Extract the [x, y] coordinate from the center of the cell holding the provided text.  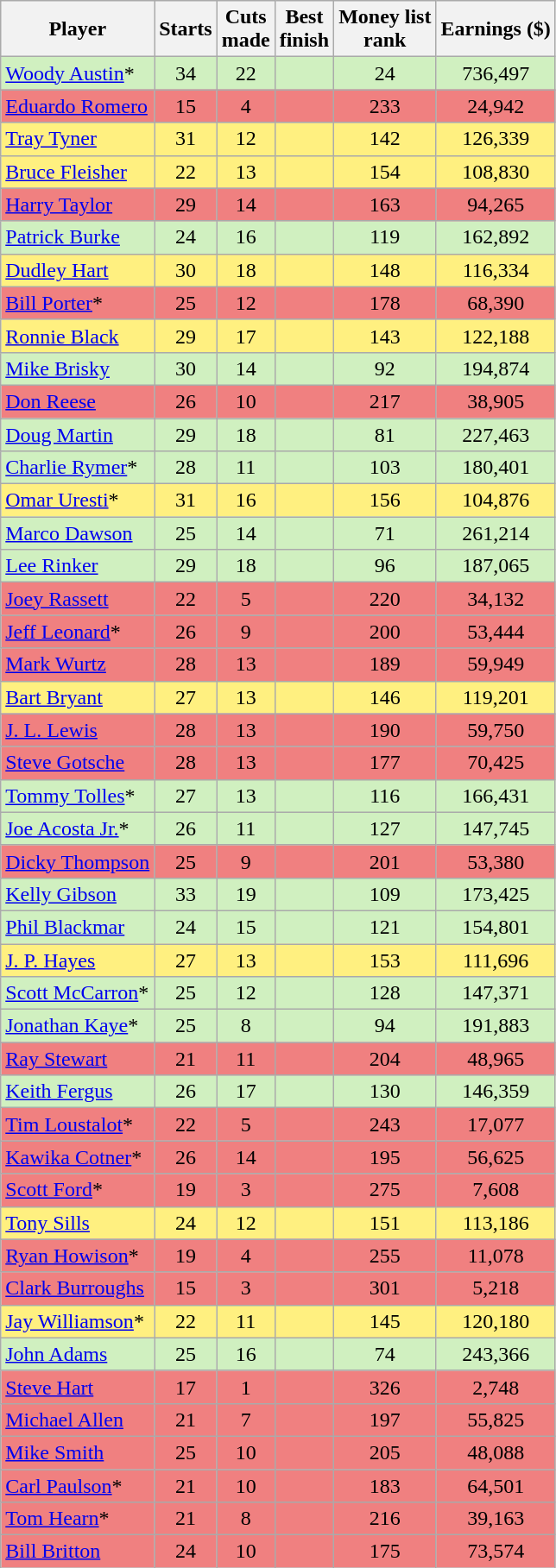
John Adams [78, 1354]
233 [385, 106]
Doug Martin [78, 434]
121 [385, 927]
Scott McCarron* [78, 993]
195 [385, 1157]
Player [78, 29]
39,163 [496, 1519]
127 [385, 828]
11,078 [496, 1256]
34,132 [496, 599]
38,905 [496, 401]
147,745 [496, 828]
Clark Burroughs [78, 1288]
162,892 [496, 237]
128 [385, 993]
Ronnie Black [78, 336]
Don Reese [78, 401]
113,186 [496, 1223]
34 [186, 73]
104,876 [496, 501]
59,750 [496, 730]
Money listrank [385, 29]
J. P. Hayes [78, 960]
Dudley Hart [78, 270]
736,497 [496, 73]
Joey Rassett [78, 599]
Patrick Burke [78, 237]
53,380 [496, 861]
Phil Blackmar [78, 927]
92 [385, 368]
33 [186, 894]
Lee Rinker [78, 566]
Carl Paulson* [78, 1485]
2,748 [496, 1387]
Tommy Tolles* [78, 796]
216 [385, 1519]
Tray Tyner [78, 139]
Mark Wurtz [78, 664]
173,425 [496, 894]
143 [385, 336]
154 [385, 172]
119,201 [496, 697]
Ray Stewart [78, 1059]
183 [385, 1485]
48,965 [496, 1059]
68,390 [496, 303]
Jeff Leonard* [78, 632]
Bruce Fleisher [78, 172]
126,339 [496, 139]
130 [385, 1092]
Tom Hearn* [78, 1519]
Starts [186, 29]
Joe Acosta Jr.* [78, 828]
Steve Hart [78, 1387]
17,077 [496, 1124]
5,218 [496, 1288]
154,801 [496, 927]
Bestfinish [304, 29]
Kelly Gibson [78, 894]
243 [385, 1124]
24,942 [496, 106]
94 [385, 1026]
Ryan Howison* [78, 1256]
Jay Williamson* [78, 1321]
55,825 [496, 1420]
201 [385, 861]
Kawika Cotner* [78, 1157]
Woody Austin* [78, 73]
Omar Uresti* [78, 501]
74 [385, 1354]
200 [385, 632]
190 [385, 730]
153 [385, 960]
111,696 [496, 960]
147,371 [496, 993]
Bart Bryant [78, 697]
Mike Smith [78, 1452]
175 [385, 1552]
243,366 [496, 1354]
217 [385, 401]
Steve Gotsche [78, 763]
145 [385, 1321]
Harry Taylor [78, 205]
142 [385, 139]
191,883 [496, 1026]
71 [385, 533]
70,425 [496, 763]
163 [385, 205]
220 [385, 599]
1 [245, 1387]
Earnings ($) [496, 29]
146,359 [496, 1092]
205 [385, 1452]
Cutsmade [245, 29]
94,265 [496, 205]
261,214 [496, 533]
56,625 [496, 1157]
81 [385, 434]
119 [385, 237]
7 [245, 1420]
146 [385, 697]
204 [385, 1059]
255 [385, 1256]
Bill Britton [78, 1552]
73,574 [496, 1552]
189 [385, 664]
177 [385, 763]
Bill Porter* [78, 303]
275 [385, 1190]
166,431 [496, 796]
Marco Dawson [78, 533]
103 [385, 468]
120,180 [496, 1321]
Jonathan Kaye* [78, 1026]
J. L. Lewis [78, 730]
96 [385, 566]
116 [385, 796]
227,463 [496, 434]
Dicky Thompson [78, 861]
108,830 [496, 172]
148 [385, 270]
116,334 [496, 270]
122,188 [496, 336]
187,065 [496, 566]
Michael Allen [78, 1420]
53,444 [496, 632]
Keith Fergus [78, 1092]
151 [385, 1223]
64,501 [496, 1485]
7,608 [496, 1190]
Tony Sills [78, 1223]
326 [385, 1387]
197 [385, 1420]
178 [385, 303]
156 [385, 501]
Scott Ford* [78, 1190]
Tim Loustalot* [78, 1124]
Mike Brisky [78, 368]
301 [385, 1288]
109 [385, 894]
194,874 [496, 368]
48,088 [496, 1452]
180,401 [496, 468]
Charlie Rymer* [78, 468]
Eduardo Romero [78, 106]
59,949 [496, 664]
